Identify which cell holds the provided text, then report its [X, Y] central coordinate. 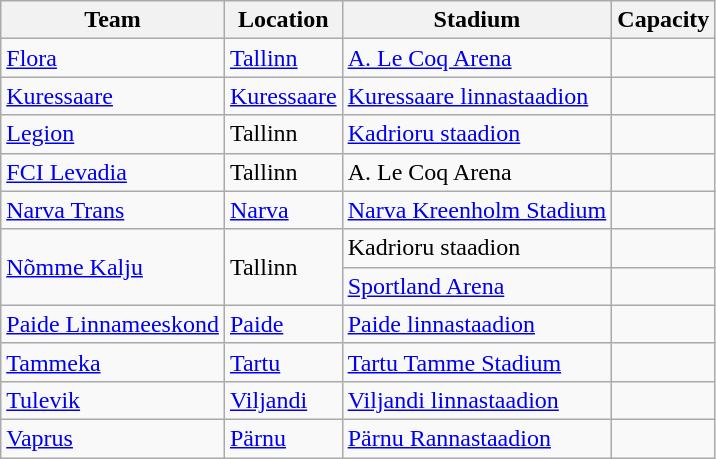
FCI Levadia [113, 172]
Paide linnastaadion [477, 324]
Viljandi linnastaadion [477, 400]
Stadium [477, 20]
Tulevik [113, 400]
Flora [113, 58]
Tartu [283, 362]
Tartu Tamme Stadium [477, 362]
Tammeka [113, 362]
Viljandi [283, 400]
Pärnu [283, 438]
Vaprus [113, 438]
Team [113, 20]
Paide Linnameeskond [113, 324]
Narva Trans [113, 210]
Narva [283, 210]
Narva Kreenholm Stadium [477, 210]
Kuressaare linnastaadion [477, 96]
Nõmme Kalju [113, 267]
Paide [283, 324]
Pärnu Rannastaadion [477, 438]
Sportland Arena [477, 286]
Capacity [664, 20]
Location [283, 20]
Legion [113, 134]
